For the text-containing cell, return its midpoint in [X, Y] coordinate format. 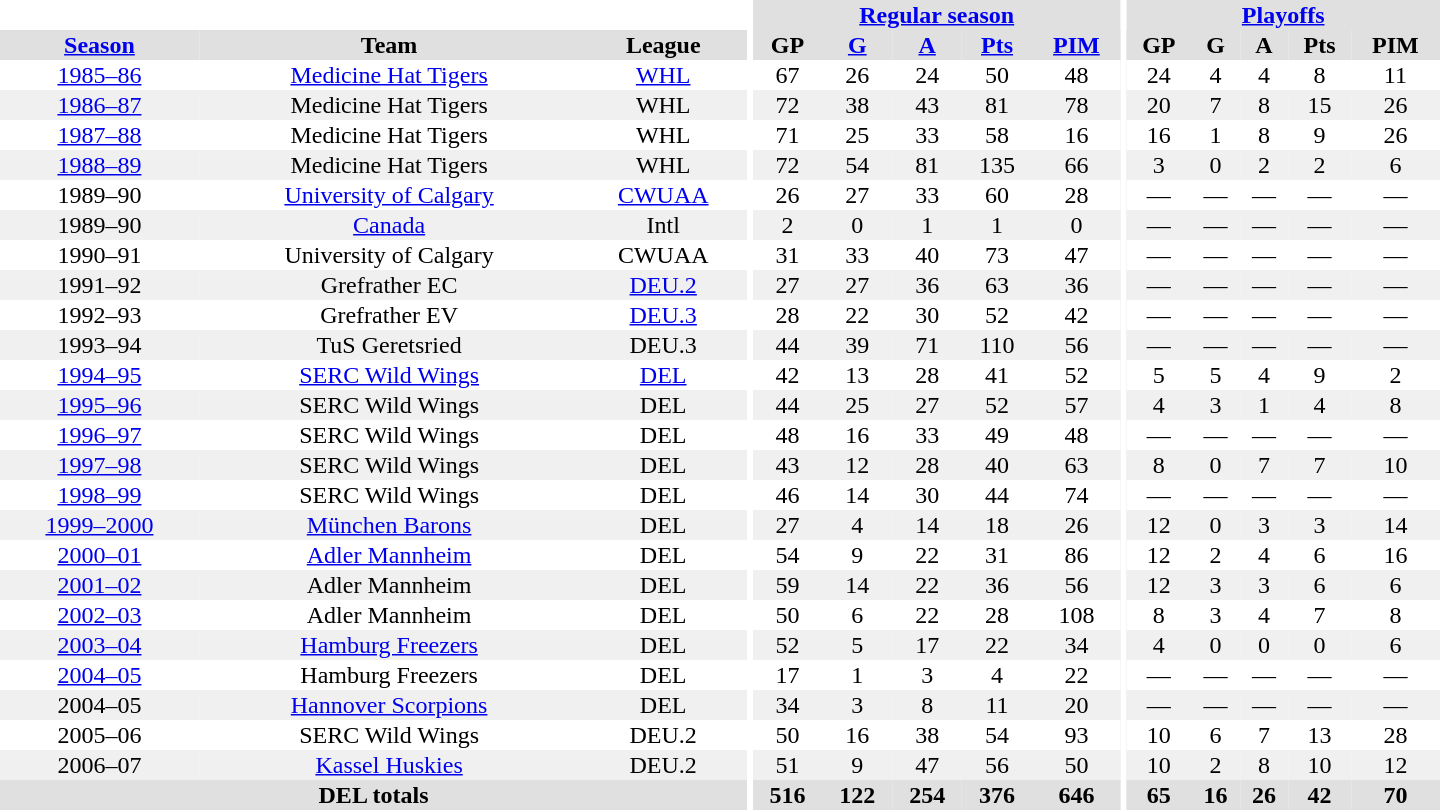
2002–03 [100, 615]
108 [1076, 615]
39 [857, 345]
2001–02 [100, 585]
1992–93 [100, 315]
2005–06 [100, 735]
Season [100, 45]
2006–07 [100, 765]
93 [1076, 735]
Grefrather EC [389, 285]
122 [857, 795]
Team [389, 45]
1988–89 [100, 165]
18 [997, 525]
League [663, 45]
TuS Geretsried [389, 345]
1990–91 [100, 255]
15 [1320, 105]
376 [997, 795]
1993–94 [100, 345]
46 [787, 495]
516 [787, 795]
73 [997, 255]
DEL totals [374, 795]
1996–97 [100, 435]
Hannover Scorpions [389, 705]
110 [997, 345]
Canada [389, 225]
60 [997, 195]
1987–88 [100, 135]
51 [787, 765]
München Barons [389, 525]
135 [997, 165]
2000–01 [100, 555]
1999–2000 [100, 525]
49 [997, 435]
Grefrather EV [389, 315]
66 [1076, 165]
74 [1076, 495]
41 [997, 375]
2003–04 [100, 645]
Kassel Huskies [389, 765]
58 [997, 135]
1985–86 [100, 75]
67 [787, 75]
Intl [663, 225]
59 [787, 585]
1995–96 [100, 405]
646 [1076, 795]
1997–98 [100, 465]
86 [1076, 555]
70 [1396, 795]
1994–95 [100, 375]
1991–92 [100, 285]
254 [927, 795]
1986–87 [100, 105]
Regular season [936, 15]
78 [1076, 105]
65 [1158, 795]
1998–99 [100, 495]
Playoffs [1283, 15]
57 [1076, 405]
